Scan for the cell matching the given text and deliver its [X, Y] coordinate at center. 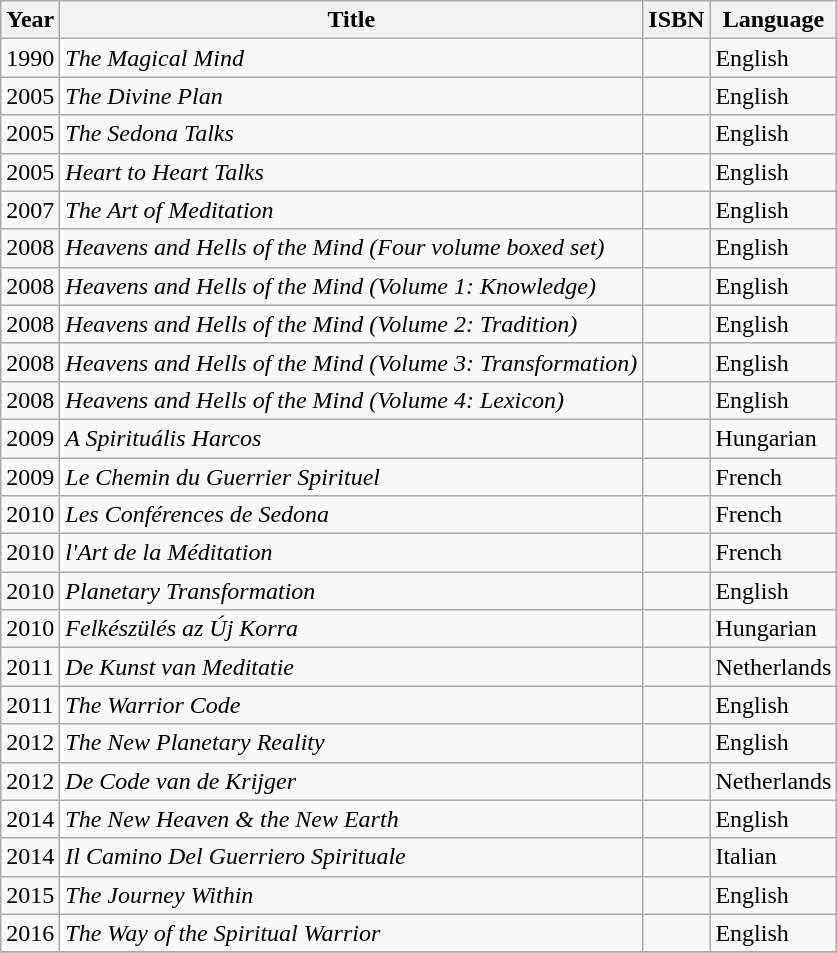
Heavens and Hells of the Mind (Four volume boxed set) [352, 248]
ISBN [676, 20]
The Divine Plan [352, 96]
The Way of the Spiritual Warrior [352, 933]
2007 [30, 210]
Year [30, 20]
Heart to Heart Talks [352, 172]
De Code van de Krijger [352, 781]
Heavens and Hells of the Mind (Volume 1: Knowledge) [352, 286]
Il Camino Del Guerriero Spirituale [352, 857]
Le Chemin du Guerrier Spirituel [352, 477]
Felkészülés az Új Korra [352, 629]
The Warrior Code [352, 705]
De Kunst van Meditatie [352, 667]
The New Planetary Reality [352, 743]
2016 [30, 933]
Language [774, 20]
2015 [30, 895]
Italian [774, 857]
A Spirituális Harcos [352, 438]
The Journey Within [352, 895]
Planetary Transformation [352, 591]
1990 [30, 58]
The Art of Meditation [352, 210]
Les Conférences de Sedona [352, 515]
Heavens and Hells of the Mind (Volume 2: Tradition) [352, 324]
The Sedona Talks [352, 134]
Heavens and Hells of the Mind (Volume 4: Lexicon) [352, 400]
The New Heaven & the New Earth [352, 819]
l'Art de la Méditation [352, 553]
Heavens and Hells of the Mind (Volume 3: Transformation) [352, 362]
Title [352, 20]
The Magical Mind [352, 58]
